Provide the [X, Y] coordinate of the cell's center where the given text is located.  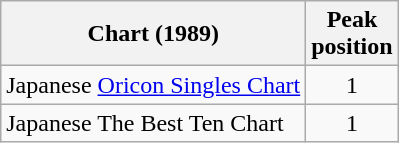
Japanese Oricon Singles Chart [154, 85]
Japanese The Best Ten Chart [154, 123]
Peakposition [352, 34]
Chart (1989) [154, 34]
